Return the (x, y) coordinate for the center point of the cell that contains the specified text.  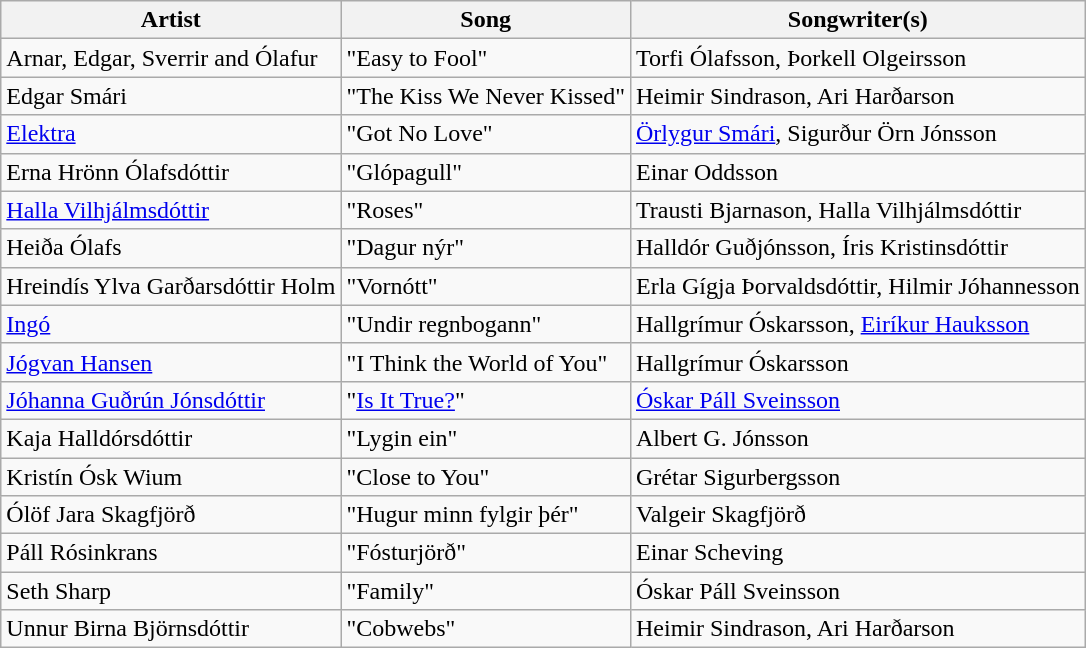
"Cobwebs" (486, 629)
Valgeir Skagfjörð (858, 515)
"Glópagull" (486, 172)
"Hugur minn fylgir þér" (486, 515)
Songwriter(s) (858, 20)
Seth Sharp (171, 591)
"Family" (486, 591)
"Easy to Fool" (486, 58)
Hallgrímur Óskarsson, Eiríkur Hauksson (858, 324)
Erla Gígja Þorvaldsdóttir, Hilmir Jóhannesson (858, 286)
"Fósturjörð" (486, 553)
Trausti Bjarnason, Halla Vilhjálmsdóttir (858, 210)
Grétar Sigurbergsson (858, 477)
"Got No Love" (486, 134)
Elektra (171, 134)
Heiða Ólafs (171, 248)
"Dagur nýr" (486, 248)
"Is It True?" (486, 400)
Torfi Ólafsson, Þorkell Olgeirsson (858, 58)
Einar Oddsson (858, 172)
Song (486, 20)
"Roses" (486, 210)
Albert G. Jónsson (858, 438)
Edgar Smári (171, 96)
Halla Vilhjálmsdóttir (171, 210)
Ólöf Jara Skagfjörð (171, 515)
Unnur Birna Björnsdóttir (171, 629)
"Undir regnbogann" (486, 324)
Erna Hrönn Ólafsdóttir (171, 172)
Jóhanna Guðrún Jónsdóttir (171, 400)
"The Kiss We Never Kissed" (486, 96)
"Close to You" (486, 477)
Kaja Halldórsdóttir (171, 438)
Artist (171, 20)
Páll Rósinkrans (171, 553)
"Vornótt" (486, 286)
"I Think the World of You" (486, 362)
Hreindís Ylva Garðarsdóttir Holm (171, 286)
Arnar, Edgar, Sverrir and Ólafur (171, 58)
Kristín Ósk Wium (171, 477)
Hallgrímur Óskarsson (858, 362)
Einar Scheving (858, 553)
Örlygur Smári, Sigurður Örn Jónsson (858, 134)
Jógvan Hansen (171, 362)
"Lygin ein" (486, 438)
Ingó (171, 324)
Halldór Guðjónsson, Íris Kristinsdóttir (858, 248)
